Return the [X, Y] coordinate for the center point of the cell that contains the specified text.  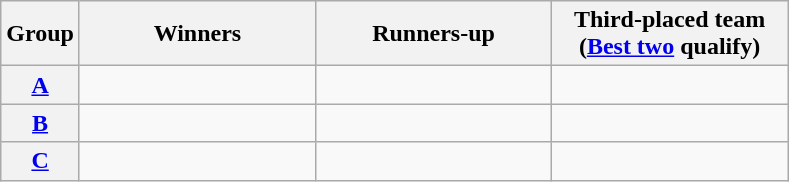
C [40, 161]
B [40, 123]
Third-placed team(Best two qualify) [670, 34]
Winners [197, 34]
A [40, 85]
Runners-up [433, 34]
Group [40, 34]
